Find where the given text appears and provide that cell's center as [X, Y] coordinate. 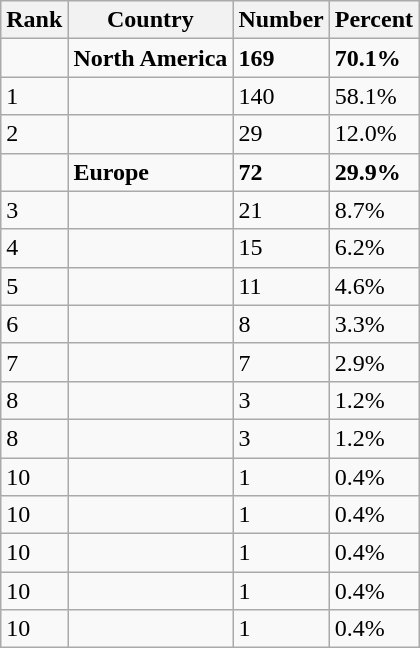
70.1% [374, 58]
72 [281, 172]
2.9% [374, 362]
4 [34, 248]
6 [34, 324]
140 [281, 96]
15 [281, 248]
29.9% [374, 172]
169 [281, 58]
29 [281, 134]
Rank [34, 20]
21 [281, 210]
4.6% [374, 286]
8.7% [374, 210]
Europe [150, 172]
Country [150, 20]
Number [281, 20]
North America [150, 58]
2 [34, 134]
12.0% [374, 134]
6.2% [374, 248]
3.3% [374, 324]
Percent [374, 20]
58.1% [374, 96]
11 [281, 286]
5 [34, 286]
